For the text-containing cell, return its midpoint in (X, Y) coordinate format. 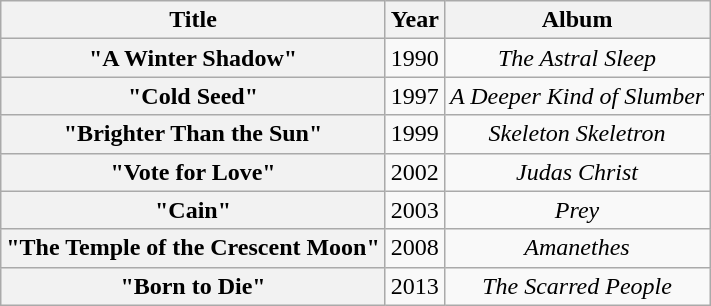
2002 (414, 172)
Amanethes (576, 248)
"Brighter Than the Sun" (194, 134)
"Cold Seed" (194, 96)
Skeleton Skeletron (576, 134)
2003 (414, 210)
A Deeper Kind of Slumber (576, 96)
Judas Christ (576, 172)
"A Winter Shadow" (194, 58)
The Scarred People (576, 286)
2008 (414, 248)
1999 (414, 134)
"Born to Die" (194, 286)
2013 (414, 286)
Title (194, 20)
"Vote for Love" (194, 172)
"The Temple of the Crescent Moon" (194, 248)
Album (576, 20)
1997 (414, 96)
1990 (414, 58)
"Cain" (194, 210)
The Astral Sleep (576, 58)
Year (414, 20)
Prey (576, 210)
